Search for the cell housing the specified text and yield its (X, Y) center coordinate. 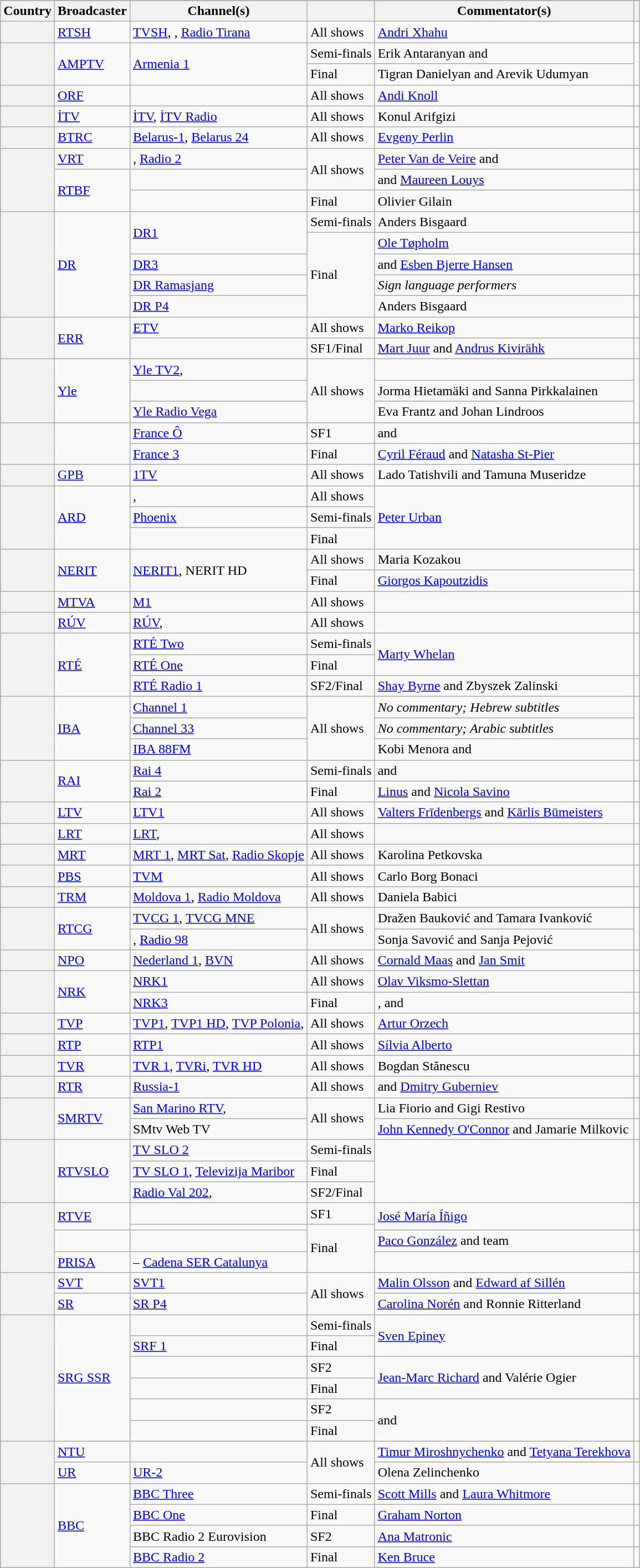
SVT (92, 1283)
M1 (218, 601)
TVSH, , Radio Tirana (218, 32)
Ole Tøpholm (504, 243)
BBC One (218, 1515)
LTV1 (218, 813)
TVR (92, 1066)
No commentary; Hebrew subtitles (504, 707)
NRK (92, 992)
Timur Miroshnychenko and Tetyana Terekhova (504, 1452)
IBA (92, 728)
RTVE (92, 1216)
Commentator(s) (504, 11)
MRT 1, MRT Sat, Radio Skopje (218, 855)
RTP1 (218, 1045)
ORF (92, 95)
BBC (92, 1525)
Radio Val 202, (218, 1192)
Giorgos Kapoutzidis (504, 580)
Paco González and team (504, 1240)
TVP1, TVP1 HD, TVP Polonia, (218, 1024)
Ken Bruce (504, 1557)
SMtv Web TV (218, 1129)
Sign language performers (504, 285)
Tigran Danielyan and Arevik Udumyan (504, 74)
SR P4 (218, 1304)
UR-2 (218, 1473)
RÚV (92, 623)
Jean-Marc Richard and Valérie Ogier (504, 1378)
Mart Juur and Andrus Kivirähk (504, 349)
Carlo Borg Bonaci (504, 876)
Ana Matronic (504, 1536)
Rai 4 (218, 770)
Sonja Savović and Sanja Pejović (504, 939)
Channel 33 (218, 728)
Eva Frantz and Johan Lindroos (504, 412)
Cyril Féraud and Natasha St-Pier (504, 454)
ETV (218, 328)
BBC Radio 2 Eurovision (218, 1536)
NTU (92, 1452)
LRT, (218, 834)
Moldova 1, Radio Moldova (218, 897)
Belarus-1, Belarus 24 (218, 137)
NRK1 (218, 982)
Lado Tatishvili and Tamuna Museridze (504, 475)
Armenia 1 (218, 64)
TVP (92, 1024)
PBS (92, 876)
BBC Radio 2 (218, 1557)
France 3 (218, 454)
Yle (92, 391)
, and (504, 1003)
PRISA (92, 1262)
BBC Three (218, 1494)
Carolina Norén and Ronnie Ritterland (504, 1304)
Karolina Petkovska (504, 855)
NPO (92, 961)
John Kennedy O'Connor and Jamarie Milkovic (504, 1129)
MTVA (92, 601)
Scott Mills and Laura Whitmore (504, 1494)
Peter Urban (504, 517)
RTÉ Two (218, 644)
IBA 88FM (218, 749)
Kobi Menora and (504, 749)
RTBF (92, 190)
DR (92, 264)
İTV (92, 116)
AMPTV (92, 64)
Evgeny Perlin (504, 137)
RTR (92, 1087)
İTV, İTV Radio (218, 116)
Daniela Babici (504, 897)
Cornald Maas and Jan Smit (504, 961)
TV SLO 2 (218, 1150)
LRT (92, 834)
TVR 1, TVRi, TVR HD (218, 1066)
SRG SSR (92, 1378)
Linus and Nicola Savino (504, 791)
ERR (92, 338)
RTÉ Radio 1 (218, 686)
Phoenix (218, 517)
Erik Antaranyan and (504, 53)
SVT1 (218, 1283)
José María Íñigo (504, 1216)
DR3 (218, 264)
RTÉ (92, 665)
SR (92, 1304)
Olena Zelinchenko (504, 1473)
Channel(s) (218, 11)
Olivier Gilain (504, 201)
Marty Whelan (504, 655)
TVM (218, 876)
No commentary; Arabic subtitles (504, 728)
RÚV, (218, 623)
Valters Frīdenbergs and Kārlis Būmeisters (504, 813)
Lia Fiorio and Gigi Restivo (504, 1108)
RTÉ One (218, 665)
, Radio 2 (218, 159)
Sven Epiney (504, 1336)
Dražen Bauković and Tamara Ivanković (504, 918)
Russia-1 (218, 1087)
and Maureen Louys (504, 180)
Marko Reikop (504, 328)
and Dmitry Guberniev (504, 1087)
Malin Olsson and Edward af Sillén (504, 1283)
NERIT (92, 570)
Rai 2 (218, 791)
Shay Byrne and Zbyszek Zalinski (504, 686)
RTP (92, 1045)
Peter Van de Veire and (504, 159)
ARD (92, 517)
, Radio 98 (218, 939)
Country (28, 11)
1TV (218, 475)
Andi Knoll (504, 95)
Jorma Hietamäki and Sanna Pirkkalainen (504, 391)
San Marino RTV, (218, 1108)
TRM (92, 897)
France Ô (218, 433)
NERIT1, NERIT HD (218, 570)
BTRC (92, 137)
– Cadena SER Catalunya (218, 1262)
RTCG (92, 928)
RTVSLO (92, 1171)
DR P4 (218, 307)
VRT (92, 159)
RTSH (92, 32)
SF1/Final (341, 349)
, (218, 496)
Maria Kozakou (504, 559)
DR Ramasjang (218, 285)
and Esben Bjerre Hansen (504, 264)
Sílvia Alberto (504, 1045)
Andri Xhahu (504, 32)
Nederland 1, BVN (218, 961)
Artur Orzech (504, 1024)
Broadcaster (92, 11)
SRF 1 (218, 1346)
TVCG 1, TVCG MNE (218, 918)
Channel 1 (218, 707)
Yle Radio Vega (218, 412)
MRT (92, 855)
SMRTV (92, 1118)
Bogdan Stănescu (504, 1066)
DR1 (218, 232)
GPB (92, 475)
TV SLO 1, Televizija Maribor (218, 1171)
Yle TV2, (218, 370)
Konul Arifgizi (504, 116)
Graham Norton (504, 1515)
UR (92, 1473)
LTV (92, 813)
NRK3 (218, 1003)
Olav Viksmo-Slettan (504, 982)
RAI (92, 781)
